Extract the [x, y] coordinate from the center of the cell holding the provided text.  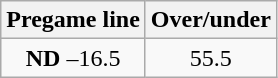
55.5 [210, 58]
Over/under [210, 20]
ND –16.5 [74, 58]
Pregame line [74, 20]
